Find where the given text appears and provide that cell's center as [x, y] coordinate. 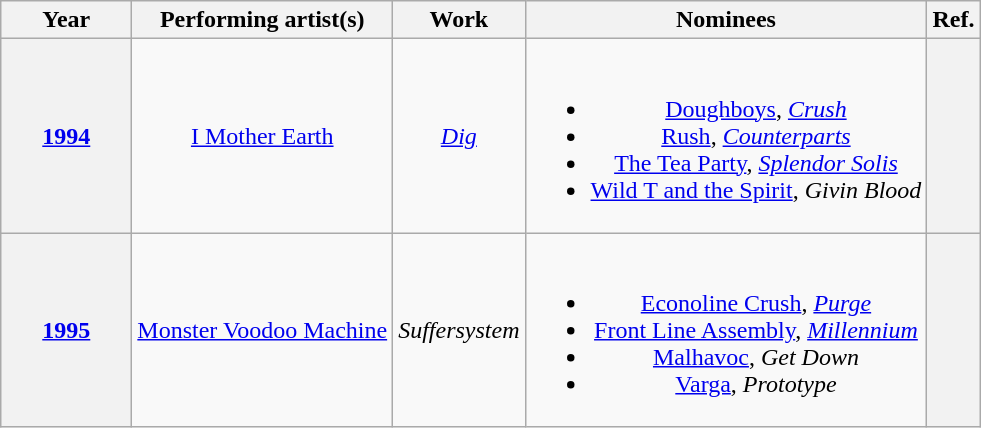
1995 [66, 330]
Ref. [954, 20]
Econoline Crush, PurgeFront Line Assembly, MillenniumMalhavoc, Get DownVarga, Prototype [726, 330]
Performing artist(s) [262, 20]
Dig [459, 136]
1994 [66, 136]
I Mother Earth [262, 136]
Suffersystem [459, 330]
Nominees [726, 20]
Doughboys, CrushRush, CounterpartsThe Tea Party, Splendor SolisWild T and the Spirit, Givin Blood [726, 136]
Year [66, 20]
Monster Voodoo Machine [262, 330]
Work [459, 20]
